Locate the cell with the specified text and output its (X, Y) center coordinate. 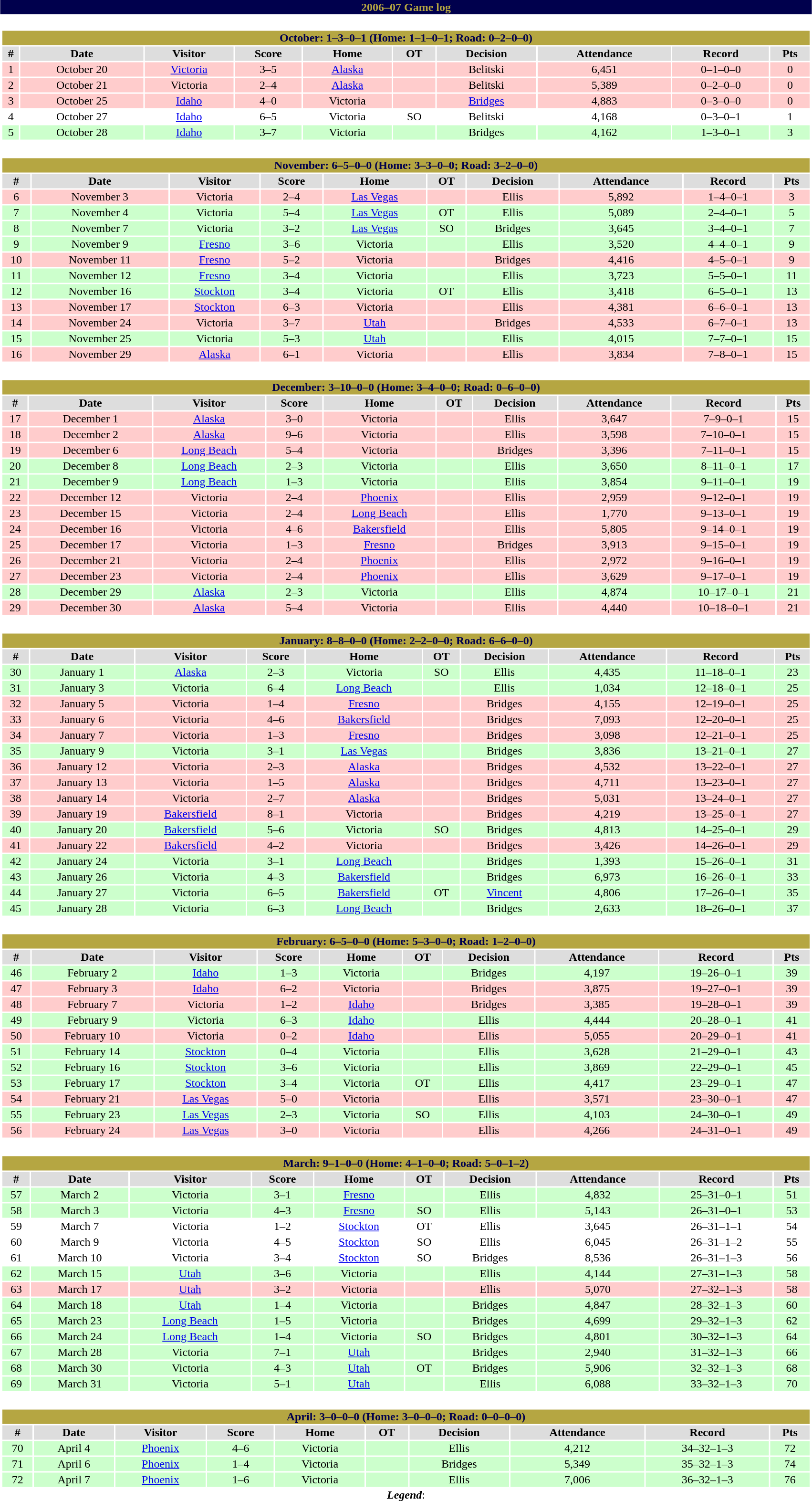
7–10–0–1 (723, 435)
November 24 (100, 323)
3,834 (621, 355)
4–0 (268, 101)
February 7 (93, 1005)
9–14–0–1 (723, 529)
February 21 (93, 1099)
3,913 (614, 545)
7,093 (607, 719)
3,396 (614, 450)
February 10 (93, 1036)
19–26–0–1 (716, 973)
November 7 (100, 229)
3,854 (614, 482)
December 23 (91, 576)
October 20 (82, 69)
31–32–1–3 (717, 1352)
February: 6–5–0–0 (Home: 5–3–0–0; Road: 1–2–0–0) (406, 942)
March 15 (80, 1274)
2,972 (614, 561)
December 2 (91, 435)
65 (16, 1321)
35–32–1–3 (707, 1464)
24 (15, 529)
10–17–0–1 (723, 592)
4,416 (621, 260)
March 30 (80, 1368)
December 15 (91, 513)
6,088 (597, 1384)
7–8–0–1 (728, 355)
February 2 (93, 973)
January 1 (82, 672)
0–2–0–0 (721, 85)
January 20 (82, 830)
13–24–0–1 (720, 798)
5,805 (614, 529)
December 1 (91, 419)
12 (16, 292)
3,426 (607, 845)
4,168 (604, 117)
26 (15, 561)
44 (15, 893)
January 3 (82, 688)
1,034 (607, 688)
5,906 (597, 1368)
4,266 (597, 1131)
2,959 (614, 498)
October 21 (82, 85)
3–5 (268, 69)
19–28–0–1 (716, 1005)
December 30 (91, 608)
69 (16, 1384)
March 2 (80, 1195)
December 29 (91, 592)
November 3 (100, 197)
26–31–1–2 (717, 1242)
November 17 (100, 307)
14–26–0–1 (720, 845)
November 16 (100, 292)
January 9 (82, 751)
19–27–0–1 (716, 988)
4–5 (282, 1242)
36 (15, 767)
March 7 (80, 1226)
5–3 (291, 338)
3,629 (614, 576)
4,440 (614, 608)
29–32–1–3 (717, 1321)
9–17–0–1 (723, 576)
January 5 (82, 704)
March 28 (80, 1352)
18 (15, 435)
13–23–0–1 (720, 782)
January 22 (82, 845)
3,385 (597, 1005)
March 23 (80, 1321)
3,869 (597, 1068)
8,536 (597, 1258)
April 7 (73, 1480)
28 (15, 592)
2–7 (276, 798)
5,892 (621, 197)
February 16 (93, 1068)
4,532 (607, 767)
3,628 (597, 1051)
October 28 (82, 132)
7–9–0–1 (723, 419)
0–2 (289, 1036)
4,197 (597, 973)
March 3 (80, 1211)
33–32–1–3 (717, 1384)
4,381 (621, 307)
0–4 (289, 1051)
4,212 (577, 1449)
January: 8–8–0–0 (Home: 2–2–0–0; Road: 6–6–0–0) (406, 641)
12–20–0–1 (720, 719)
23–29–0–1 (716, 1083)
6,045 (597, 1242)
March 31 (80, 1384)
December 8 (91, 466)
10–18–0–1 (723, 608)
57 (16, 1195)
December 6 (91, 450)
40 (15, 830)
24–30–0–1 (716, 1114)
6–2 (289, 988)
4 (10, 117)
23–30–0–1 (716, 1099)
13–22–0–1 (720, 767)
February 9 (93, 1020)
3,836 (607, 751)
12–18–0–1 (720, 688)
April: 3–0–0–0 (Home: 3–0–0–0; Road: 0–0–0–0) (406, 1417)
February 17 (93, 1083)
4,699 (597, 1321)
20–28–0–1 (716, 1020)
November 4 (100, 212)
32–32–1–3 (717, 1368)
3,875 (597, 988)
5,349 (577, 1464)
January 14 (82, 798)
9–16–0–1 (723, 561)
46 (16, 973)
4–4–0–1 (728, 244)
25–31–0–1 (717, 1195)
January 27 (82, 893)
March 10 (80, 1258)
4,847 (597, 1305)
61 (16, 1258)
4,711 (607, 782)
4,155 (607, 704)
11–18–0–1 (720, 672)
34 (15, 735)
17–26–0–1 (720, 893)
5,055 (597, 1036)
December 16 (91, 529)
4,533 (621, 323)
8–11–0–1 (723, 466)
20 (15, 466)
October: 1–3–0–1 (Home: 1–1–0–1; Road: 0–2–0–0) (406, 38)
13–21–0–1 (720, 751)
April 6 (73, 1464)
2,940 (597, 1352)
27–32–1–3 (717, 1289)
February 14 (93, 1051)
0–3–0–1 (721, 117)
9–15–0–1 (723, 545)
April 4 (73, 1449)
13–25–0–1 (720, 814)
February 23 (93, 1114)
January 24 (82, 861)
22 (15, 498)
48 (16, 1005)
4,435 (607, 672)
6–4 (276, 688)
6–5–0–1 (728, 292)
3,598 (614, 435)
4,813 (607, 830)
October 27 (82, 117)
November 12 (100, 275)
7,006 (577, 1480)
30 (15, 672)
4–5–0–1 (728, 260)
12–21–0–1 (720, 735)
3–4–0–1 (728, 229)
November 11 (100, 260)
4,219 (607, 814)
26–31–0–1 (717, 1211)
October 25 (82, 101)
March 9 (80, 1242)
November 9 (100, 244)
4,103 (597, 1114)
6,451 (604, 69)
9–11–0–1 (723, 482)
9–6 (294, 435)
7–7–0–1 (728, 338)
7–11–0–1 (723, 450)
24–31–0–1 (716, 1131)
74 (790, 1464)
4,801 (597, 1337)
January 12 (82, 767)
January 13 (82, 782)
1–4–0–1 (728, 197)
Vincent (504, 893)
3,723 (621, 275)
November 25 (100, 338)
30–32–1–3 (717, 1337)
5,031 (607, 798)
December 9 (91, 482)
5–0 (289, 1099)
5–2 (291, 260)
2006–07 Game log (406, 7)
50 (16, 1036)
December 12 (91, 498)
22–29–0–1 (716, 1068)
5,089 (621, 212)
10 (16, 260)
8–1 (276, 814)
4–2 (276, 845)
2,633 (607, 908)
4,162 (604, 132)
January 19 (82, 814)
March 17 (80, 1289)
6–1 (291, 355)
9–13–0–1 (723, 513)
14 (16, 323)
7–1 (282, 1352)
3,571 (597, 1099)
4,832 (597, 1195)
4,874 (614, 592)
3,647 (614, 419)
December 21 (91, 561)
March 24 (80, 1337)
5–1 (282, 1384)
67 (16, 1352)
38 (15, 798)
5,070 (597, 1289)
1–3–0–1 (721, 132)
76 (790, 1480)
4,144 (597, 1274)
16–26–0–1 (720, 877)
6–6–0–1 (728, 307)
52 (16, 1068)
5–5–0–1 (728, 275)
27–31–1–3 (717, 1274)
28–32–1–3 (717, 1305)
January 7 (82, 735)
November 29 (100, 355)
36–32–1–3 (707, 1480)
4,806 (607, 893)
6 (16, 197)
3,520 (621, 244)
0–3–0–0 (721, 101)
January 26 (82, 877)
4,417 (597, 1083)
6–7–0–1 (728, 323)
32 (15, 704)
8 (16, 229)
4,444 (597, 1020)
February 3 (93, 988)
5–6 (276, 830)
15–26–0–1 (720, 861)
6,973 (607, 877)
1,393 (607, 861)
December 17 (91, 545)
63 (16, 1289)
0–1–0–0 (721, 69)
January 28 (82, 908)
14–25–0–1 (720, 830)
2 (10, 85)
3,418 (621, 292)
5,143 (597, 1211)
9–12–0–1 (723, 498)
42 (15, 861)
4,883 (604, 101)
February 24 (93, 1131)
2–4–0–1 (728, 212)
20–29–0–1 (716, 1036)
34–32–1–3 (707, 1449)
26–31–1–1 (717, 1226)
3,098 (607, 735)
12–19–0–1 (720, 704)
November: 6–5–0–0 (Home: 3–3–0–0; Road: 3–2–0–0) (406, 166)
December: 3–10–0–0 (Home: 3–4–0–0; Road: 0–6–0–0) (406, 387)
March: 9–1–0–0 (Home: 4–1–0–0; Road: 5–0–1–2) (406, 1163)
March 18 (80, 1305)
5,389 (604, 85)
1,770 (614, 513)
January 6 (82, 719)
18–26–0–1 (720, 908)
4,015 (621, 338)
71 (17, 1464)
26–31–1–3 (717, 1258)
16 (16, 355)
59 (16, 1226)
1–6 (241, 1480)
3,650 (614, 466)
21–29–0–1 (716, 1051)
